Identify which cell holds the provided text, then report its (X, Y) central coordinate. 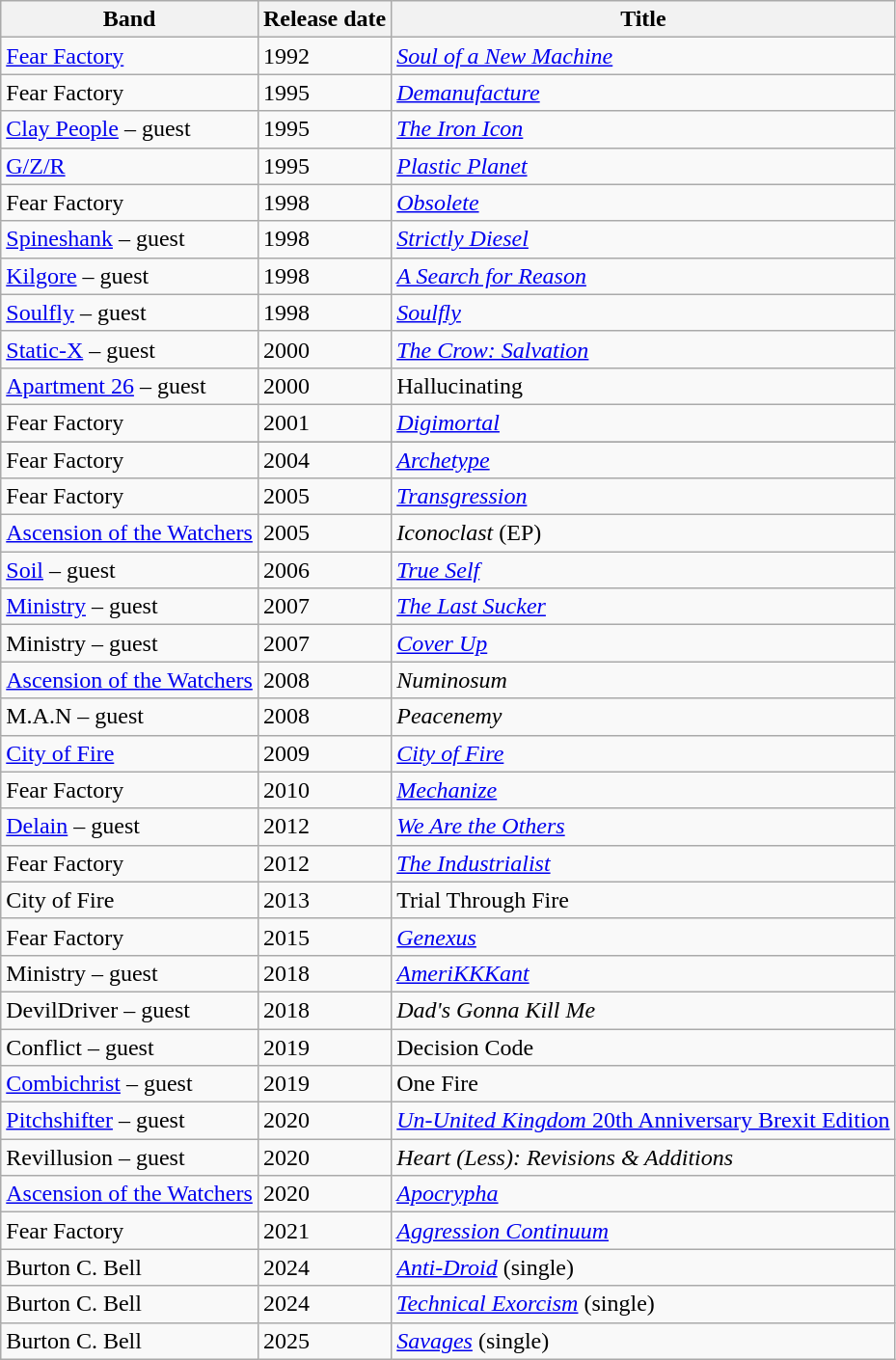
2013 (324, 900)
Obsolete (643, 203)
Dad's Gonna Kill Me (643, 1010)
Combichrist – guest (129, 1084)
2010 (324, 790)
DevilDriver – guest (129, 1010)
Conflict – guest (129, 1047)
Soulfly (643, 313)
Pitchshifter – guest (129, 1121)
Archetype (643, 460)
Hallucinating (643, 386)
2004 (324, 460)
We Are the Others (643, 827)
2001 (324, 422)
1992 (324, 56)
Apocrypha (643, 1194)
Kilgore – guest (129, 276)
The Iron Icon (643, 129)
Clay People – guest (129, 129)
2021 (324, 1231)
Digimortal (643, 422)
Delain – guest (129, 827)
Heart (Less): Revisions & Additions (643, 1157)
True Self (643, 570)
Apartment 26 – guest (129, 386)
The Crow: Salvation (643, 349)
Soil – guest (129, 570)
Soul of a New Machine (643, 56)
Mechanize (643, 790)
The Industrialist (643, 863)
Savages (single) (643, 1341)
The Last Sucker (643, 607)
2025 (324, 1341)
Technical Exorcism (single) (643, 1304)
Title (643, 19)
2009 (324, 753)
Anti-Droid (single) (643, 1267)
Demanufacture (643, 93)
Revillusion – guest (129, 1157)
Spineshank – guest (129, 239)
Trial Through Fire (643, 900)
A Search for Reason (643, 276)
2006 (324, 570)
Transgression (643, 497)
One Fire (643, 1084)
Aggression Continuum (643, 1231)
Decision Code (643, 1047)
Band (129, 19)
Plastic Planet (643, 166)
Peacenemy (643, 717)
Static-X – guest (129, 349)
2015 (324, 937)
AmeriKKKant (643, 973)
M.A.N – guest (129, 717)
Iconoclast (EP) (643, 533)
Strictly Diesel (643, 239)
Numinosum (643, 680)
Genexus (643, 937)
Soulfly – guest (129, 313)
G/Z/R (129, 166)
Un-United Kingdom 20th Anniversary Brexit Edition (643, 1121)
Cover Up (643, 643)
Release date (324, 19)
